Pinpoint the cell where the given text exists, returning its [x, y] midpoint coordinate. 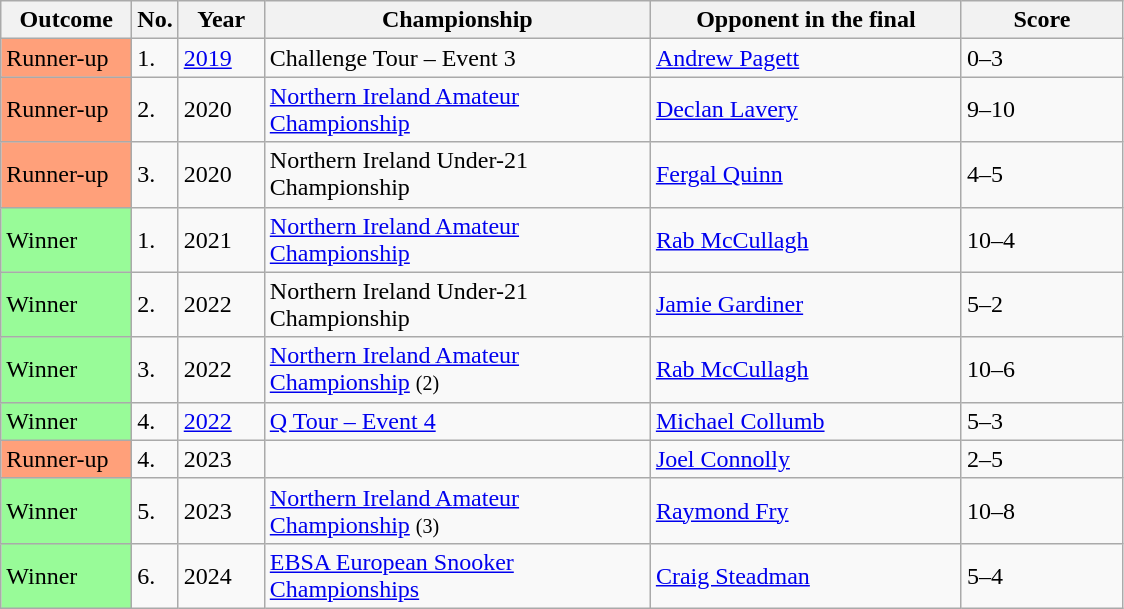
Challenge Tour – Event 3 [457, 58]
2024 [221, 576]
Jamie Gardiner [806, 304]
Championship [457, 20]
10–8 [1042, 510]
Raymond Fry [806, 510]
10–6 [1042, 370]
Northern Ireland Amateur Championship (2) [457, 370]
5–3 [1042, 421]
4–5 [1042, 174]
EBSA European Snooker Championships [457, 576]
10–4 [1042, 240]
Andrew Pagett [806, 58]
5–2 [1042, 304]
Opponent in the final [806, 20]
Northern Ireland Amateur Championship (3) [457, 510]
Craig Steadman [806, 576]
Outcome [66, 20]
2–5 [1042, 459]
No. [155, 20]
6. [155, 576]
Fergal Quinn [806, 174]
Michael Collumb [806, 421]
5–4 [1042, 576]
Declan Lavery [806, 110]
2021 [221, 240]
Q Tour – Event 4 [457, 421]
5. [155, 510]
Year [221, 20]
Score [1042, 20]
Joel Connolly [806, 459]
2019 [221, 58]
0–3 [1042, 58]
9–10 [1042, 110]
